Output the [x, y] coordinate of the center of the cell containing the given text.  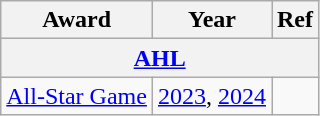
Ref [296, 20]
Award [77, 20]
AHL [160, 58]
All-Star Game [77, 96]
2023, 2024 [212, 96]
Year [212, 20]
